Return (X, Y) of the center of cell containing provided text 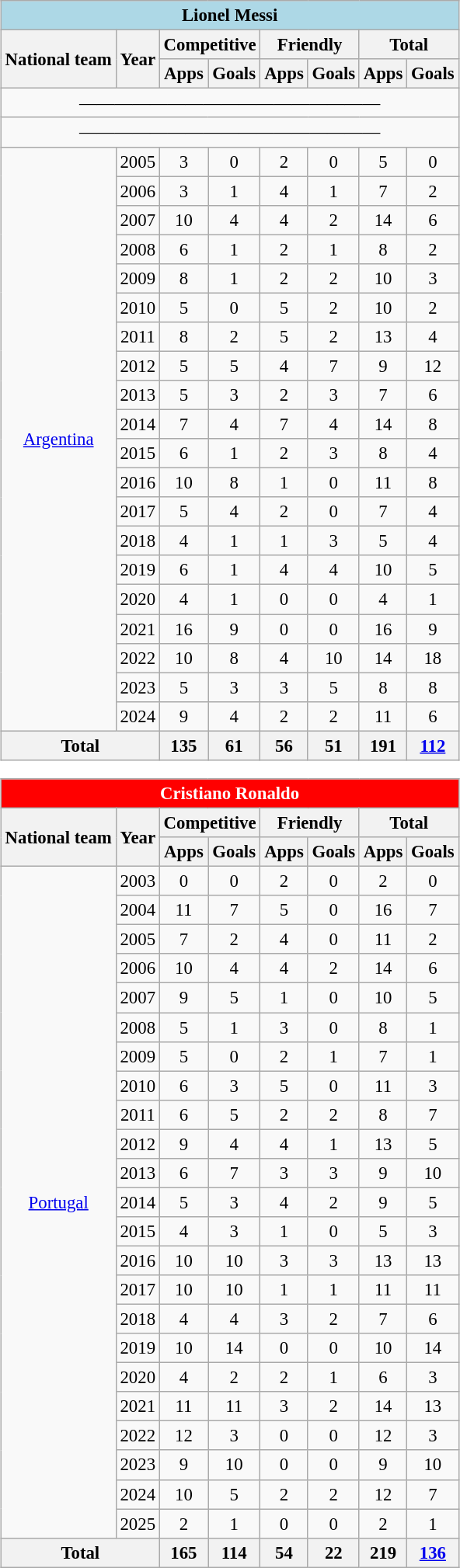
219 (382, 1552)
165 (183, 1552)
191 (382, 746)
2025 (138, 1524)
22 (333, 1552)
114 (235, 1552)
Argentina (58, 439)
18 (433, 658)
Portugal (58, 1202)
56 (284, 746)
136 (433, 1552)
51 (333, 746)
Cristiano Ronaldo (230, 794)
112 (433, 746)
61 (235, 746)
135 (183, 746)
2003 (138, 881)
2004 (138, 910)
54 (284, 1552)
Lionel Messi (230, 16)
